Pinpoint the cell where the given text exists, returning its [x, y] midpoint coordinate. 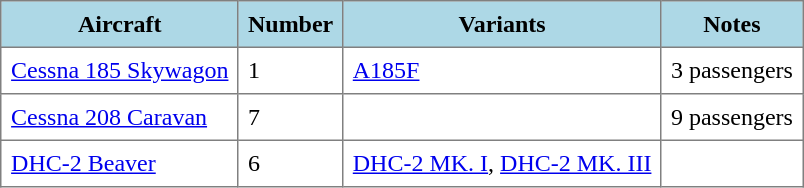
7 [290, 117]
DHC-2 MK. I, DHC-2 MK. III [502, 163]
Notes [732, 24]
Number [290, 24]
DHC-2 Beaver [120, 163]
Aircraft [120, 24]
Variants [502, 24]
1 [290, 70]
3 passengers [732, 70]
9 passengers [732, 117]
Cessna 185 Skywagon [120, 70]
A185F [502, 70]
6 [290, 163]
Cessna 208 Caravan [120, 117]
